Output the (X, Y) coordinate of the center of the cell containing the given text.  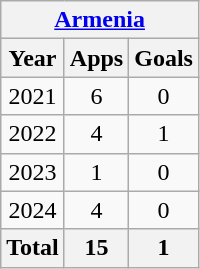
2024 (33, 210)
Total (33, 248)
Armenia (100, 20)
Year (33, 58)
Goals (164, 58)
2022 (33, 134)
15 (96, 248)
2023 (33, 172)
2021 (33, 96)
Apps (96, 58)
6 (96, 96)
